Capture the cell that displays the provided text and extract its (X, Y) central coordinate. 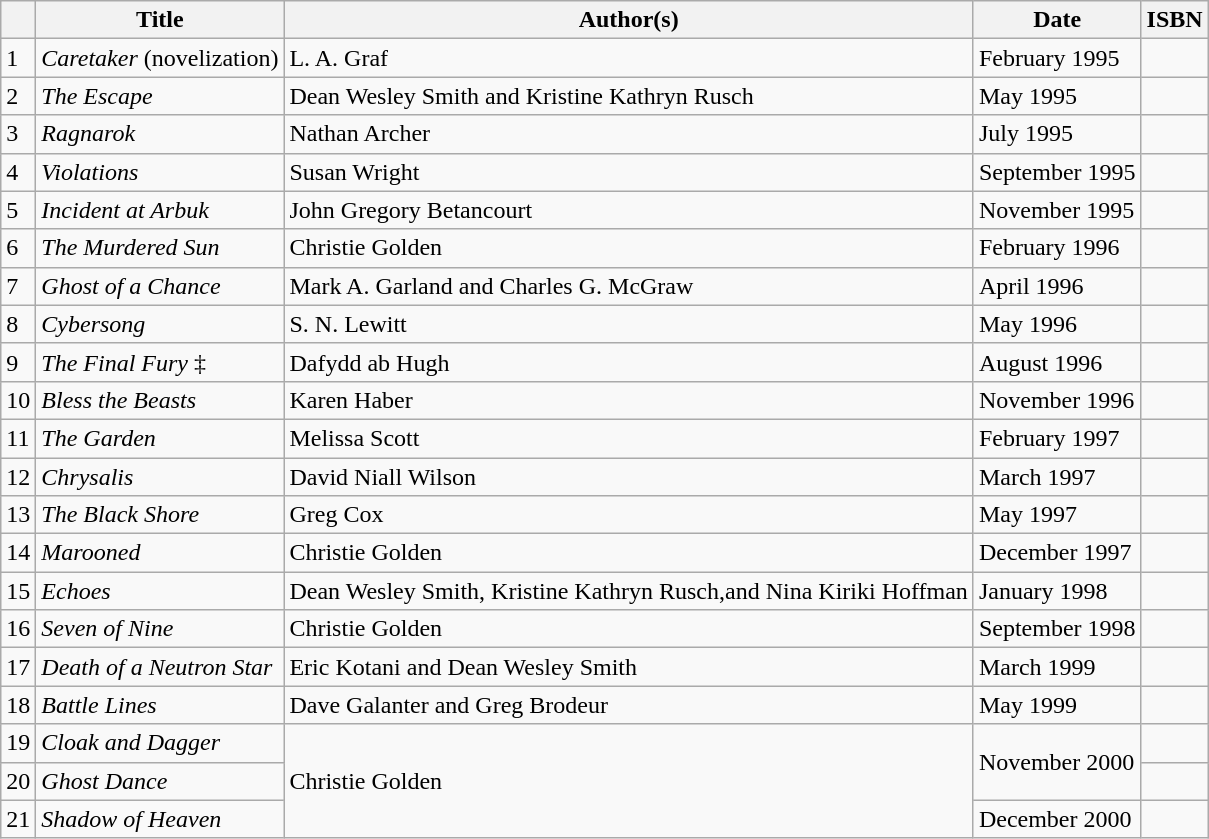
Violations (160, 172)
7 (18, 286)
Nathan Archer (628, 134)
Dave Galanter and Greg Brodeur (628, 705)
David Niall Wilson (628, 477)
April 1996 (1057, 286)
S. N. Lewitt (628, 324)
Author(s) (628, 20)
9 (18, 362)
20 (18, 781)
4 (18, 172)
John Gregory Betancourt (628, 210)
Date (1057, 20)
December 1997 (1057, 553)
6 (18, 248)
2 (18, 96)
18 (18, 705)
Cybersong (160, 324)
Bless the Beasts (160, 400)
Mark A. Garland and Charles G. McGraw (628, 286)
Death of a Neutron Star (160, 667)
L. A. Graf (628, 58)
November 1995 (1057, 210)
Dean Wesley Smith, Kristine Kathryn Rusch,and Nina Kiriki Hoffman (628, 591)
1 (18, 58)
Eric Kotani and Dean Wesley Smith (628, 667)
September 1995 (1057, 172)
Incident at Arbuk (160, 210)
January 1998 (1057, 591)
February 1995 (1057, 58)
The Escape (160, 96)
Chrysalis (160, 477)
Dean Wesley Smith and Kristine Kathryn Rusch (628, 96)
Shadow of Heaven (160, 819)
Ghost of a Chance (160, 286)
21 (18, 819)
The Garden (160, 438)
March 1999 (1057, 667)
September 1998 (1057, 629)
17 (18, 667)
The Final Fury ‡ (160, 362)
Dafydd ab Hugh (628, 362)
Karen Haber (628, 400)
Title (160, 20)
Marooned (160, 553)
Ghost Dance (160, 781)
February 1997 (1057, 438)
5 (18, 210)
August 1996 (1057, 362)
15 (18, 591)
July 1995 (1057, 134)
The Black Shore (160, 515)
May 1997 (1057, 515)
12 (18, 477)
3 (18, 134)
November 1996 (1057, 400)
Battle Lines (160, 705)
May 1999 (1057, 705)
13 (18, 515)
14 (18, 553)
Caretaker (novelization) (160, 58)
16 (18, 629)
May 1996 (1057, 324)
March 1997 (1057, 477)
19 (18, 743)
ISBN (1174, 20)
Melissa Scott (628, 438)
May 1995 (1057, 96)
Echoes (160, 591)
Greg Cox (628, 515)
The Murdered Sun (160, 248)
Ragnarok (160, 134)
Cloak and Dagger (160, 743)
8 (18, 324)
February 1996 (1057, 248)
November 2000 (1057, 762)
10 (18, 400)
Seven of Nine (160, 629)
December 2000 (1057, 819)
11 (18, 438)
Susan Wright (628, 172)
